Provide the (x, y) coordinate of the cell's center where the given text is located.  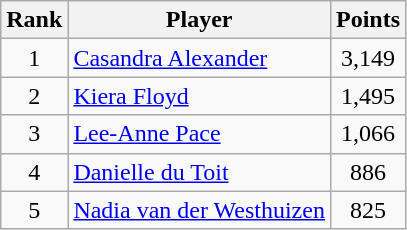
1 (34, 58)
5 (34, 210)
Casandra Alexander (200, 58)
Danielle du Toit (200, 172)
3 (34, 134)
Points (368, 20)
1,066 (368, 134)
Player (200, 20)
Rank (34, 20)
825 (368, 210)
Kiera Floyd (200, 96)
4 (34, 172)
1,495 (368, 96)
2 (34, 96)
886 (368, 172)
3,149 (368, 58)
Nadia van der Westhuizen (200, 210)
Lee-Anne Pace (200, 134)
